Find where the given text appears and provide that cell's center as (X, Y) coordinate. 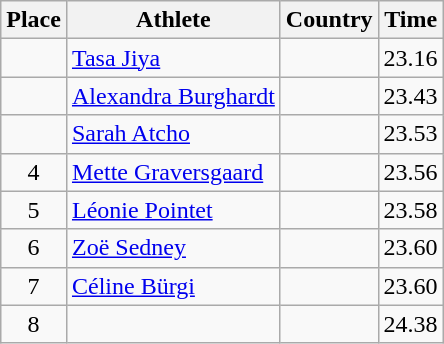
23.16 (410, 58)
Zoë Sedney (173, 248)
8 (34, 324)
Alexandra Burghardt (173, 96)
Place (34, 20)
4 (34, 172)
6 (34, 248)
Léonie Pointet (173, 210)
Athlete (173, 20)
Céline Bürgi (173, 286)
23.53 (410, 134)
23.58 (410, 210)
5 (34, 210)
Country (329, 20)
24.38 (410, 324)
23.56 (410, 172)
Time (410, 20)
Sarah Atcho (173, 134)
Mette Graversgaard (173, 172)
23.43 (410, 96)
Tasa Jiya (173, 58)
7 (34, 286)
